Capture the cell that displays the provided text and extract its (x, y) central coordinate. 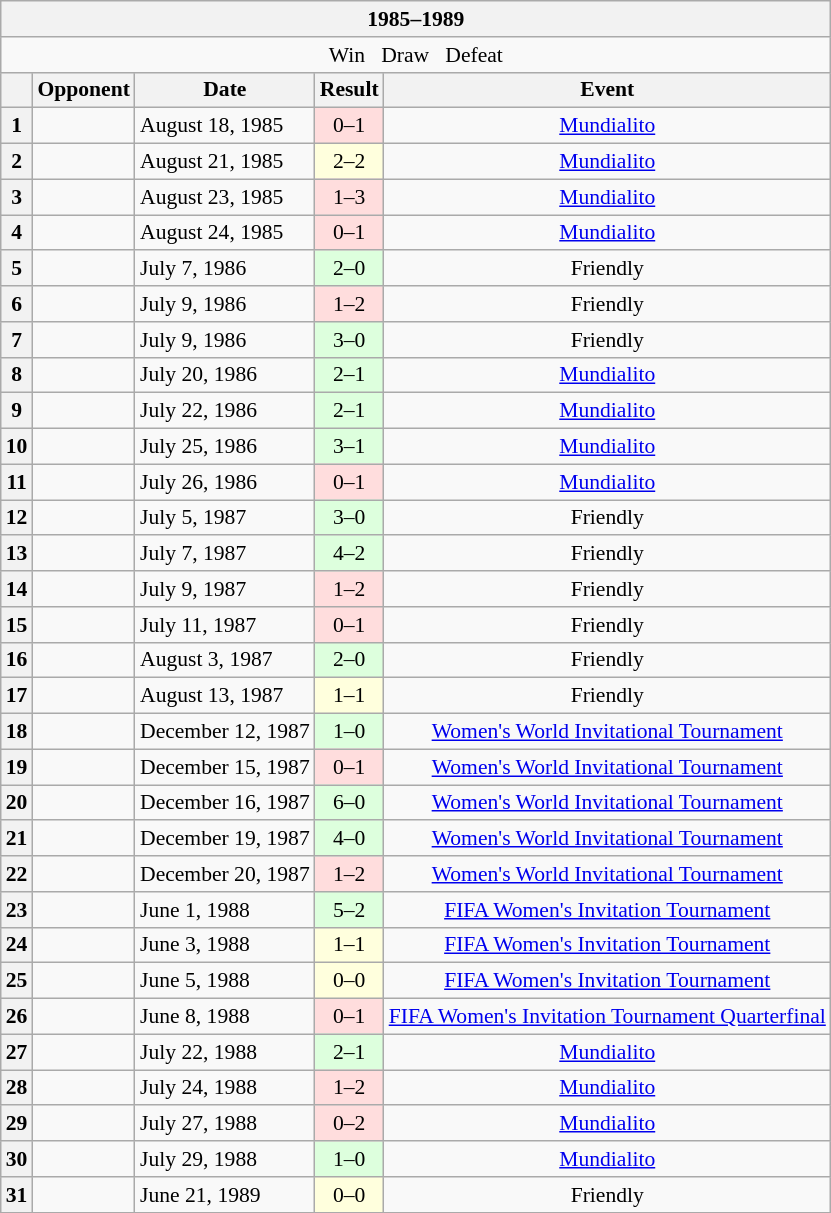
4 (17, 233)
14 (17, 589)
15 (17, 625)
28 (17, 1088)
7 (17, 340)
July 22, 1986 (225, 411)
June 21, 1989 (225, 1195)
22 (17, 874)
June 1, 1988 (225, 910)
July 20, 1986 (225, 375)
10 (17, 447)
12 (17, 518)
FIFA Women's Invitation Tournament Quarterfinal (608, 1017)
June 3, 1988 (225, 945)
June 8, 1988 (225, 1017)
July 11, 1987 (225, 625)
December 16, 1987 (225, 803)
1985–1989 (416, 19)
1–3 (350, 197)
August 3, 1987 (225, 660)
3–1 (350, 447)
December 15, 1987 (225, 767)
July 7, 1986 (225, 269)
December 19, 1987 (225, 839)
29 (17, 1124)
August 21, 1985 (225, 162)
30 (17, 1159)
July 25, 1986 (225, 447)
19 (17, 767)
18 (17, 732)
0–2 (350, 1124)
21 (17, 839)
December 12, 1987 (225, 732)
11 (17, 482)
Date (225, 90)
July 24, 1988 (225, 1088)
8 (17, 375)
16 (17, 660)
August 23, 1985 (225, 197)
July 26, 1986 (225, 482)
17 (17, 696)
August 13, 1987 (225, 696)
2–2 (350, 162)
27 (17, 1052)
July 7, 1987 (225, 554)
6–0 (350, 803)
9 (17, 411)
July 29, 1988 (225, 1159)
Win Draw Defeat (416, 55)
4–2 (350, 554)
26 (17, 1017)
Event (608, 90)
1 (17, 126)
4–0 (350, 839)
August 18, 1985 (225, 126)
August 24, 1985 (225, 233)
13 (17, 554)
July 27, 1988 (225, 1124)
December 20, 1987 (225, 874)
Result (350, 90)
2 (17, 162)
20 (17, 803)
24 (17, 945)
23 (17, 910)
July 9, 1987 (225, 589)
June 5, 1988 (225, 981)
Opponent (84, 90)
5–2 (350, 910)
6 (17, 304)
3 (17, 197)
July 5, 1987 (225, 518)
31 (17, 1195)
5 (17, 269)
25 (17, 981)
July 22, 1988 (225, 1052)
